Capture the cell that displays the provided text and extract its (x, y) central coordinate. 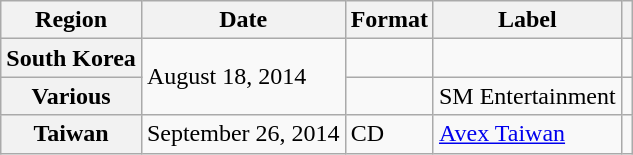
SM Entertainment (527, 96)
Region (72, 20)
Various (72, 96)
August 18, 2014 (243, 77)
Label (527, 20)
South Korea (72, 58)
Avex Taiwan (527, 134)
Format (389, 20)
Date (243, 20)
September 26, 2014 (243, 134)
Taiwan (72, 134)
CD (389, 134)
